Output the (x, y) coordinate of the center of the cell containing the given text.  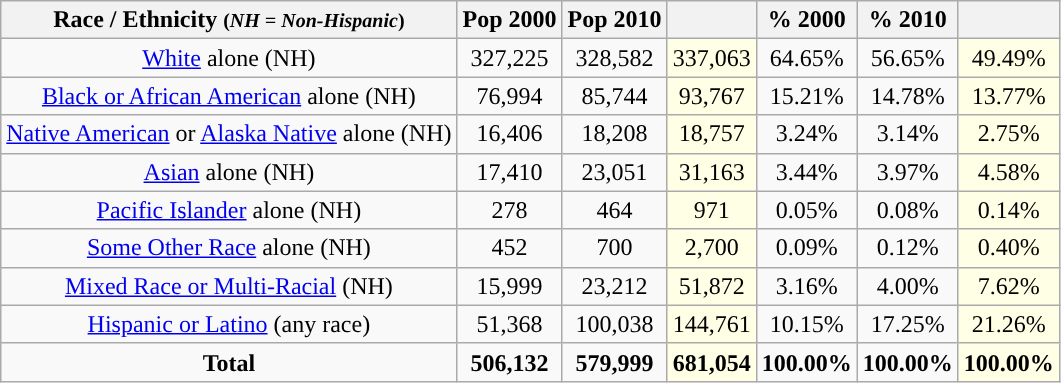
13.77% (1008, 96)
7.62% (1008, 286)
506,132 (510, 362)
Pacific Islander alone (NH) (229, 210)
Mixed Race or Multi-Racial (NH) (229, 286)
452 (510, 248)
14.78% (908, 96)
18,757 (712, 134)
0.12% (908, 248)
278 (510, 210)
15.21% (806, 96)
51,368 (510, 324)
% 2010 (908, 20)
85,744 (614, 96)
0.08% (908, 210)
100,038 (614, 324)
18,208 (614, 134)
56.65% (908, 58)
16,406 (510, 134)
971 (712, 210)
23,212 (614, 286)
Asian alone (NH) (229, 172)
21.26% (1008, 324)
681,054 (712, 362)
337,063 (712, 58)
Hispanic or Latino (any race) (229, 324)
700 (614, 248)
Native American or Alaska Native alone (NH) (229, 134)
17,410 (510, 172)
10.15% (806, 324)
3.97% (908, 172)
Black or African American alone (NH) (229, 96)
White alone (NH) (229, 58)
4.58% (1008, 172)
64.65% (806, 58)
Race / Ethnicity (NH = Non-Hispanic) (229, 20)
31,163 (712, 172)
23,051 (614, 172)
4.00% (908, 286)
49.49% (1008, 58)
0.14% (1008, 210)
Pop 2010 (614, 20)
3.14% (908, 134)
0.09% (806, 248)
76,994 (510, 96)
328,582 (614, 58)
144,761 (712, 324)
579,999 (614, 362)
327,225 (510, 58)
2,700 (712, 248)
3.16% (806, 286)
3.24% (806, 134)
464 (614, 210)
Pop 2000 (510, 20)
Total (229, 362)
% 2000 (806, 20)
3.44% (806, 172)
93,767 (712, 96)
2.75% (1008, 134)
Some Other Race alone (NH) (229, 248)
17.25% (908, 324)
51,872 (712, 286)
0.40% (1008, 248)
15,999 (510, 286)
0.05% (806, 210)
